Search for the cell housing the specified text and yield its (X, Y) center coordinate. 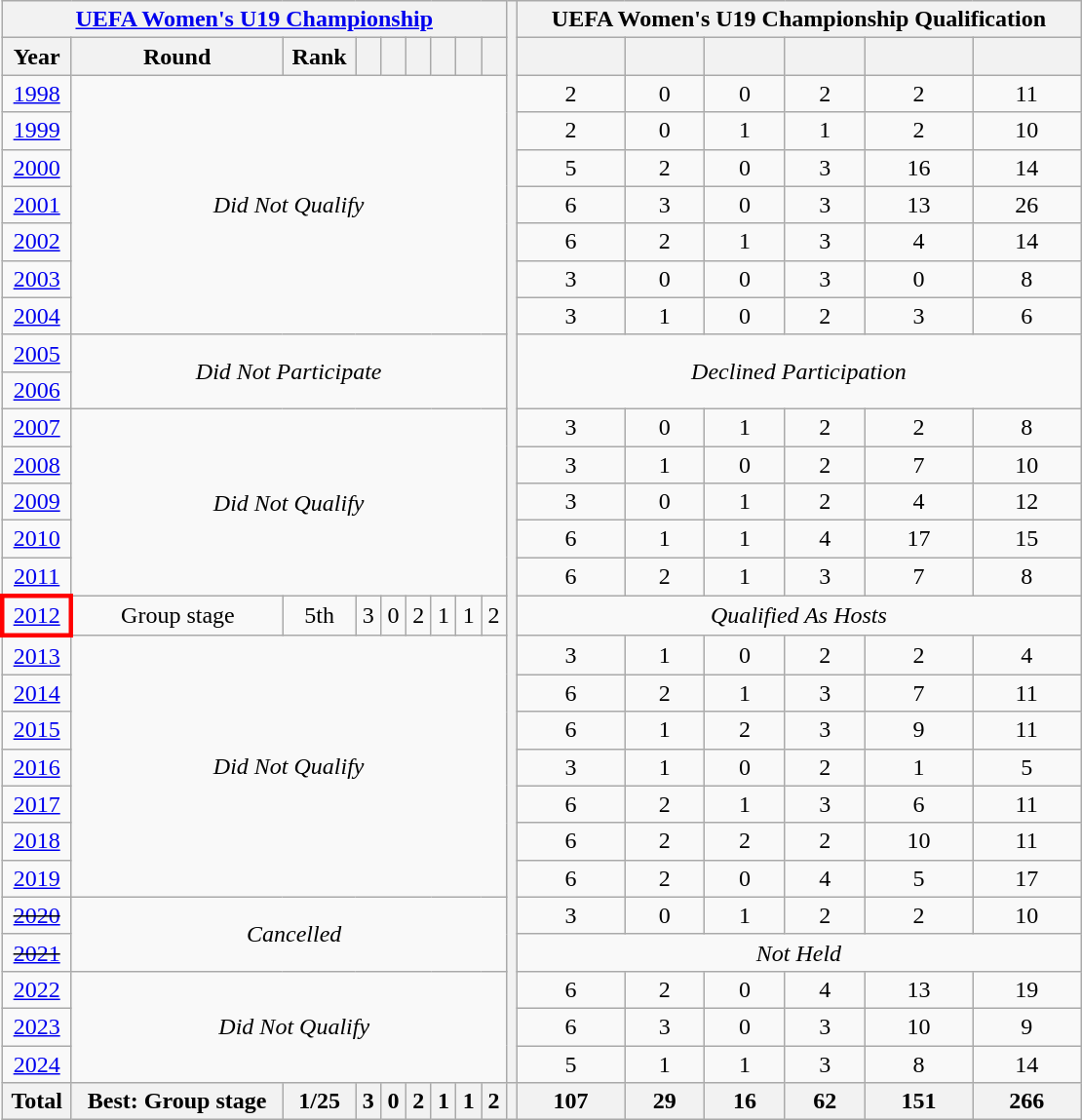
2011 (37, 577)
2015 (37, 730)
2014 (37, 693)
Year (37, 57)
2013 (37, 655)
5th (320, 616)
2024 (37, 1063)
2003 (37, 279)
26 (1027, 205)
151 (918, 1101)
266 (1027, 1101)
12 (1027, 502)
2022 (37, 989)
2020 (37, 915)
19 (1027, 989)
62 (825, 1101)
Best: Group stage (177, 1101)
Did Not Participate (289, 371)
2008 (37, 465)
2018 (37, 841)
Cancelled (294, 934)
2021 (37, 952)
UEFA Women's U19 Championship Qualification (798, 19)
UEFA Women's U19 Championship (253, 19)
Not Held (798, 952)
15 (1027, 539)
Round (177, 57)
2000 (37, 168)
Rank (320, 57)
2019 (37, 878)
Group stage (177, 616)
2023 (37, 1026)
2005 (37, 353)
2006 (37, 390)
2001 (37, 205)
2010 (37, 539)
Declined Participation (798, 371)
Qualified As Hosts (798, 616)
1/25 (320, 1101)
1999 (37, 131)
2002 (37, 242)
29 (665, 1101)
2004 (37, 316)
2017 (37, 804)
2009 (37, 502)
2012 (37, 616)
2007 (37, 427)
2016 (37, 767)
107 (570, 1101)
1998 (37, 94)
Total (37, 1101)
